Detect which cell encompasses the target text, then output its (X, Y) center coordinate. 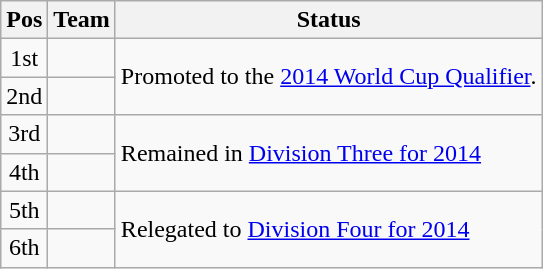
Status (328, 20)
Team (82, 20)
2nd (24, 96)
6th (24, 248)
4th (24, 172)
Relegated to Division Four for 2014 (328, 229)
Pos (24, 20)
Remained in Division Three for 2014 (328, 153)
3rd (24, 134)
Promoted to the 2014 World Cup Qualifier. (328, 77)
1st (24, 58)
5th (24, 210)
